Pinpoint the cell where the given text exists, returning its (x, y) midpoint coordinate. 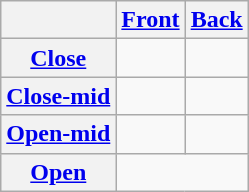
Open (58, 172)
Open-mid (58, 134)
Close-mid (58, 96)
Close (58, 58)
Back (216, 20)
Front (150, 20)
